Determine the [x, y] coordinate at the center of the cell enclosing the given text.  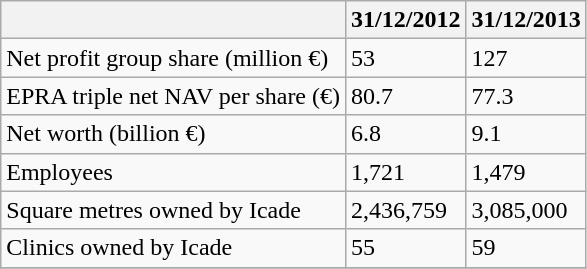
2,436,759 [406, 210]
1,721 [406, 172]
Net worth (billion €) [174, 134]
127 [526, 58]
EPRA triple net NAV per share (€) [174, 96]
31/12/2012 [406, 20]
1,479 [526, 172]
Clinics owned by Icade [174, 248]
Square metres owned by Icade [174, 210]
80.7 [406, 96]
Employees [174, 172]
77.3 [526, 96]
9.1 [526, 134]
3,085,000 [526, 210]
55 [406, 248]
53 [406, 58]
31/12/2013 [526, 20]
59 [526, 248]
6.8 [406, 134]
Net profit group share (million €) [174, 58]
